Identify which cell holds the provided text, then report its [x, y] central coordinate. 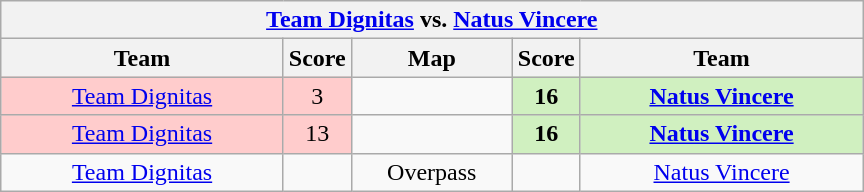
13 [317, 134]
Team Dignitas vs. Natus Vincere [432, 20]
3 [317, 96]
Map [432, 58]
Overpass [432, 172]
